Scan for the cell matching the given text and deliver its (X, Y) coordinate at center. 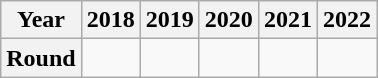
2018 (110, 20)
Year (41, 20)
Round (41, 58)
2020 (228, 20)
2019 (170, 20)
2022 (346, 20)
2021 (288, 20)
